Locate the cell with the specified text and output its [X, Y] center coordinate. 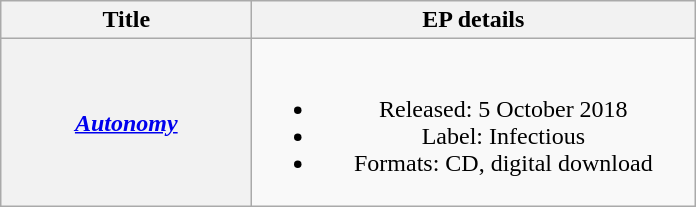
EP details [474, 20]
Title [126, 20]
Released: 5 October 2018Label: InfectiousFormats: CD, digital download [474, 122]
Autonomy [126, 122]
